Return [x, y] of the center of cell containing provided text 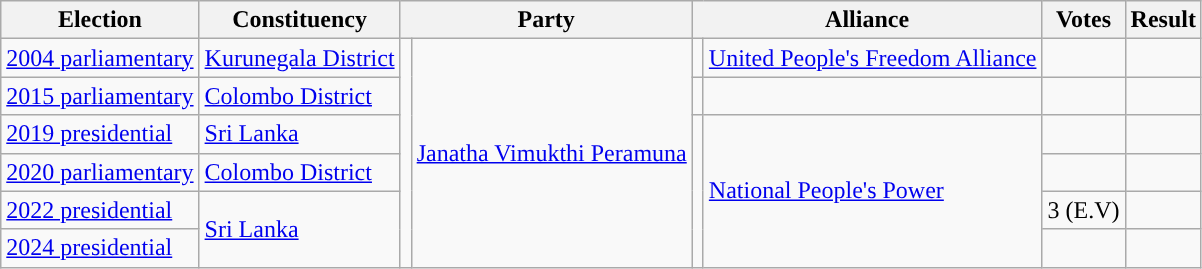
3 (E.V) [1084, 210]
Party [546, 20]
Alliance [867, 20]
United People's Freedom Alliance [872, 58]
Election [100, 20]
2020 parliamentary [100, 172]
2024 presidential [100, 248]
2015 parliamentary [100, 96]
Kurunegala District [300, 58]
2022 presidential [100, 210]
Constituency [300, 20]
2019 presidential [100, 134]
National People's Power [872, 191]
2004 parliamentary [100, 58]
Result [1163, 20]
Janatha Vimukthi Peramuna [552, 153]
Votes [1084, 20]
